Output the (x, y) coordinate of the center of the cell containing the given text.  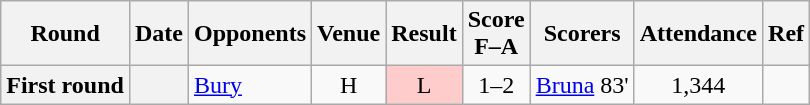
Round (66, 34)
1–2 (496, 85)
Opponents (250, 34)
L (424, 85)
Scorers (582, 34)
Attendance (698, 34)
1,344 (698, 85)
Venue (349, 34)
Bruna 83' (582, 85)
ScoreF–A (496, 34)
Bury (250, 85)
H (349, 85)
Date (158, 34)
Result (424, 34)
Ref (786, 34)
First round (66, 85)
